Output the [X, Y] coordinate of the center of the cell containing the given text.  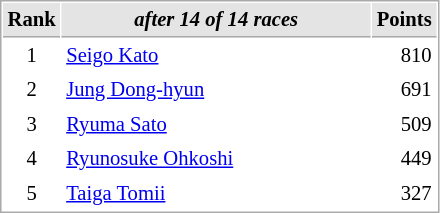
2 [32, 90]
Rank [32, 20]
Ryuma Sato [216, 124]
327 [404, 194]
5 [32, 194]
Points [404, 20]
691 [404, 90]
4 [32, 158]
449 [404, 158]
Seigo Kato [216, 56]
3 [32, 124]
509 [404, 124]
Ryunosuke Ohkoshi [216, 158]
Taiga Tomii [216, 194]
1 [32, 56]
Jung Dong-hyun [216, 90]
810 [404, 56]
after 14 of 14 races [216, 20]
